Provide the [X, Y] coordinate of the cell's center where the given text is located.  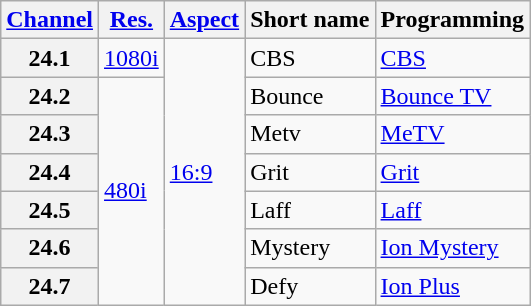
24.4 [50, 172]
Metv [310, 134]
Short name [310, 20]
Aspect [204, 20]
24.7 [50, 286]
Bounce TV [452, 96]
24.1 [50, 58]
24.5 [50, 210]
Ion Mystery [452, 248]
480i [132, 191]
Channel [50, 20]
Bounce [310, 96]
Defy [310, 286]
Programming [452, 20]
16:9 [204, 172]
24.2 [50, 96]
Ion Plus [452, 286]
24.3 [50, 134]
24.6 [50, 248]
MeTV [452, 134]
Mystery [310, 248]
1080i [132, 58]
Res. [132, 20]
